From the cell containing the given text, extract its center point as (x, y) coordinate. 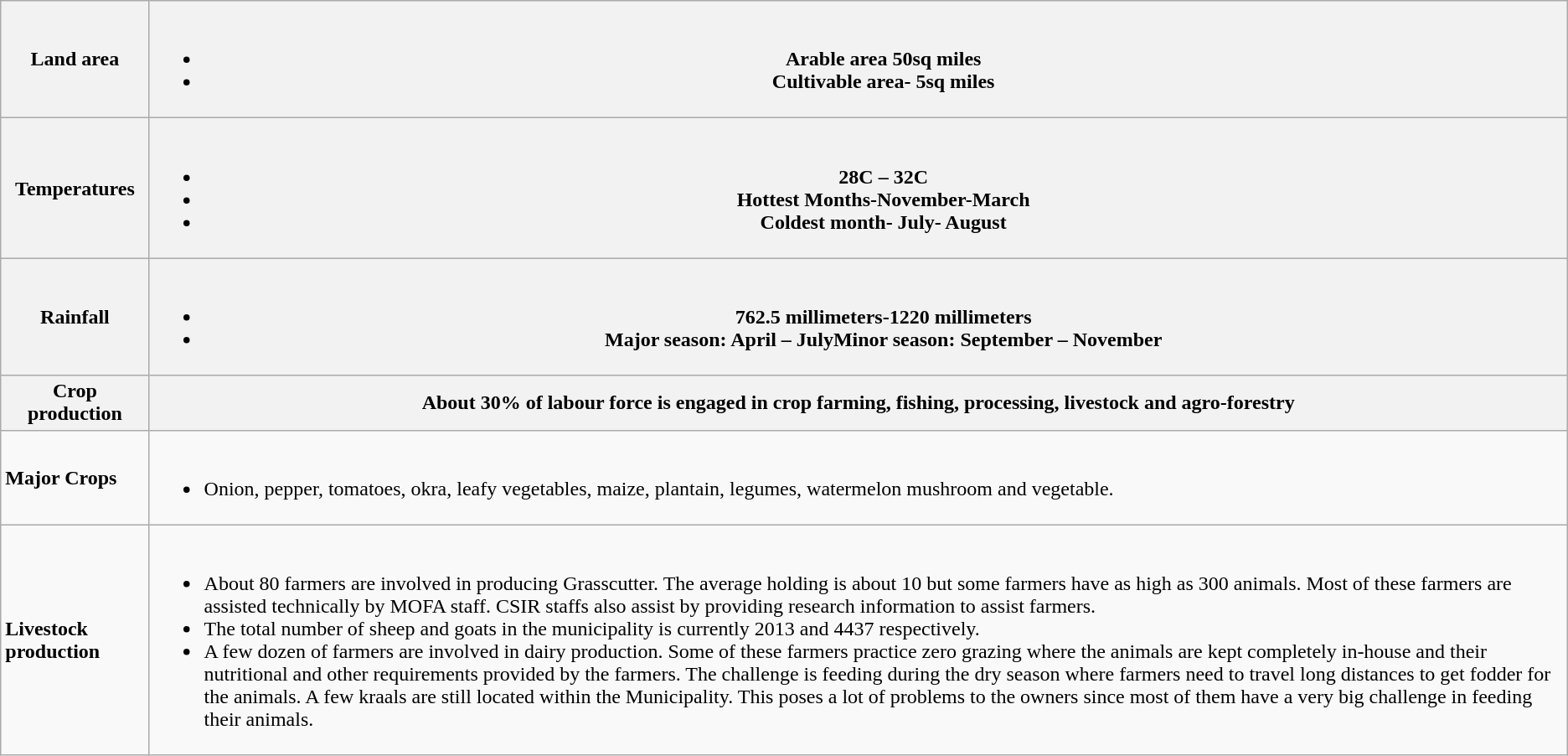
Livestock production (75, 640)
28C – 32CHottest Months-November-MarchColdest month- July- August (858, 188)
Major Crops (75, 478)
Crop production (75, 402)
762.5 millimeters-1220 millimetersMajor season: April – JulyMinor season: September – November (858, 317)
Arable area 50sq milesCultivable area- 5sq miles (858, 60)
Land area (75, 60)
Temperatures (75, 188)
About 30% of labour force is engaged in crop farming, fishing, processing, livestock and agro-forestry (858, 402)
Onion, pepper, tomatoes, okra, leafy vegetables, maize, plantain, legumes, watermelon mushroom and vegetable. (858, 478)
Rainfall (75, 317)
